Identify which cell holds the provided text, then report its (x, y) central coordinate. 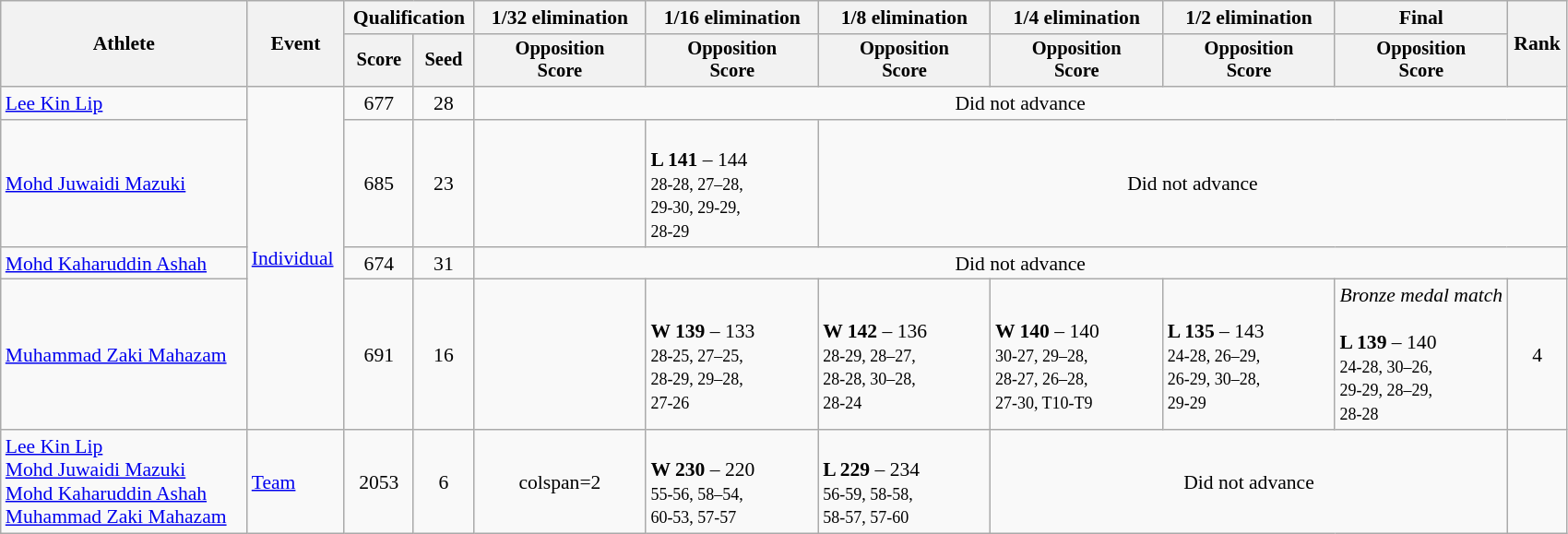
685 (378, 184)
W 139 – 13328-25, 27–25,28-29, 29–28,27-26 (732, 354)
Athlete (124, 44)
Lee Kin LipMohd Juwaidi MazukiMohd Kaharuddin AshahMuhammad Zaki Mahazam (124, 481)
L 141 – 14428-28, 27–28,29-30, 29-29,28-29 (732, 184)
677 (378, 103)
Mohd Juwaidi Mazuki (124, 184)
L 135 – 14324-28, 26–29,26-29, 30–28,29-29 (1249, 354)
Seed (443, 61)
1/4 elimination (1077, 18)
Rank (1537, 44)
16 (443, 354)
674 (378, 264)
Score (378, 61)
Individual (296, 258)
colspan=2 (561, 481)
28 (443, 103)
2053 (378, 481)
23 (443, 184)
Lee Kin Lip (124, 103)
Team (296, 481)
Muhammad Zaki Mahazam (124, 354)
31 (443, 264)
Event (296, 44)
1/8 elimination (904, 18)
4 (1537, 354)
L 229 – 23456-59, 58-58,58-57, 57-60 (904, 481)
1/2 elimination (1249, 18)
W 140 – 14030-27, 29–28,28-27, 26–28,27-30, T10-T9 (1077, 354)
1/32 elimination (561, 18)
W 142 – 13628-29, 28–27,28-28, 30–28,28-24 (904, 354)
Final (1420, 18)
Bronze medal matchL 139 – 14024-28, 30–26,29-29, 28–29,28-28 (1420, 354)
W 230 – 22055-56, 58–54,60-53, 57-57 (732, 481)
6 (443, 481)
691 (378, 354)
1/16 elimination (732, 18)
Qualification (409, 18)
Mohd Kaharuddin Ashah (124, 264)
